Find where the given text appears and provide that cell's center as [X, Y] coordinate. 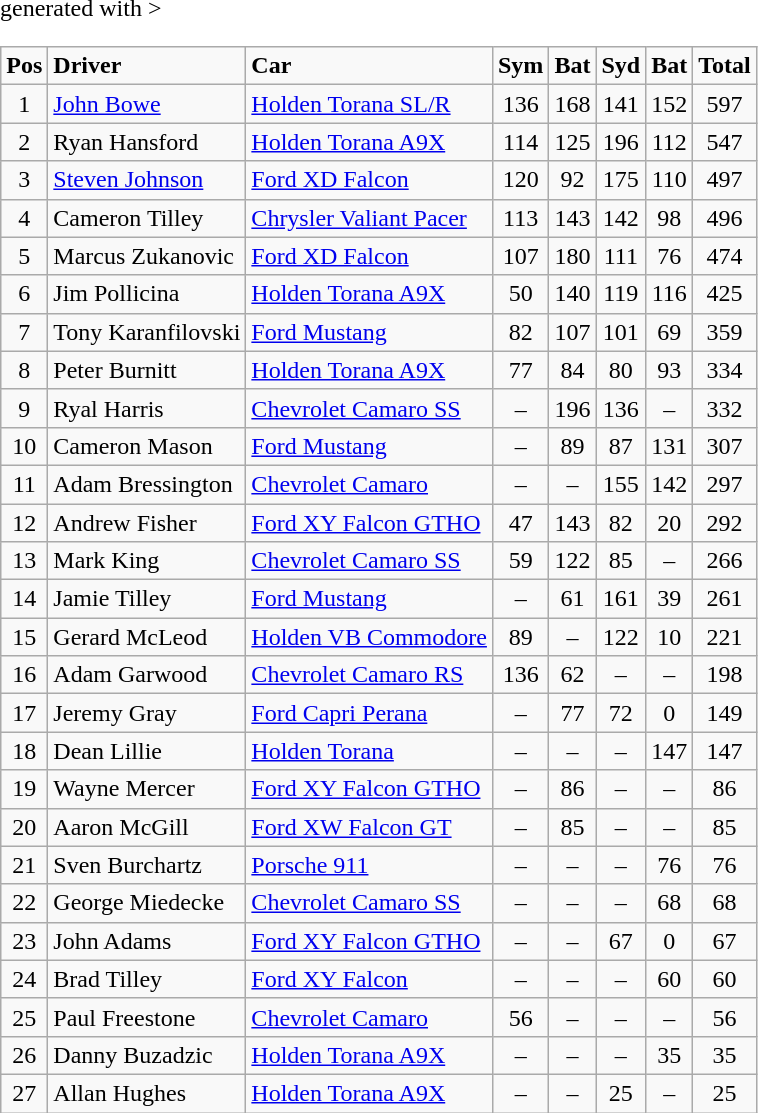
69 [670, 332]
Peter Burnitt [147, 370]
Jim Pollicina [147, 294]
Ryal Harris [147, 408]
14 [24, 599]
George Miedecke [147, 903]
Total [725, 66]
Syd [621, 66]
Ford Capri Perana [370, 713]
47 [520, 523]
266 [725, 561]
24 [24, 979]
Holden Torana [370, 751]
221 [725, 637]
8 [24, 370]
93 [670, 370]
155 [621, 484]
Danny Buzadzic [147, 1055]
597 [725, 104]
Gerard McLeod [147, 637]
180 [572, 256]
332 [725, 408]
62 [572, 675]
125 [572, 142]
17 [24, 713]
23 [24, 941]
87 [621, 446]
Sym [520, 66]
John Bowe [147, 104]
12 [24, 523]
9 [24, 408]
Marcus Zukanovic [147, 256]
496 [725, 218]
Cameron Mason [147, 446]
Ford XY Falcon [370, 979]
2 [24, 142]
261 [725, 599]
547 [725, 142]
Jeremy Gray [147, 713]
4 [24, 218]
61 [572, 599]
334 [725, 370]
Jamie Tilley [147, 599]
80 [621, 370]
98 [670, 218]
59 [520, 561]
21 [24, 865]
Paul Freestone [147, 1017]
84 [572, 370]
Aaron McGill [147, 827]
3 [24, 180]
Steven Johnson [147, 180]
Wayne Mercer [147, 789]
Mark King [147, 561]
John Adams [147, 941]
6 [24, 294]
39 [670, 599]
152 [670, 104]
Porsche 911 [370, 865]
Chevrolet Camaro RS [370, 675]
198 [725, 675]
Adam Bressington [147, 484]
359 [725, 332]
Allan Hughes [147, 1093]
16 [24, 675]
110 [670, 180]
92 [572, 180]
7 [24, 332]
307 [725, 446]
Pos [24, 66]
292 [725, 523]
149 [725, 713]
101 [621, 332]
Car [370, 66]
Sven Burchartz [147, 865]
119 [621, 294]
1 [24, 104]
131 [670, 446]
474 [725, 256]
Ryan Hansford [147, 142]
114 [520, 142]
116 [670, 294]
22 [24, 903]
Holden Torana SL/R [370, 104]
175 [621, 180]
141 [621, 104]
113 [520, 218]
497 [725, 180]
Holden VB Commodore [370, 637]
140 [572, 294]
50 [520, 294]
Driver [147, 66]
5 [24, 256]
15 [24, 637]
Ford XW Falcon GT [370, 827]
Chrysler Valiant Pacer [370, 218]
425 [725, 294]
Adam Garwood [147, 675]
161 [621, 599]
Dean Lillie [147, 751]
13 [24, 561]
Tony Karanfilovski [147, 332]
111 [621, 256]
19 [24, 789]
Brad Tilley [147, 979]
120 [520, 180]
Andrew Fisher [147, 523]
Cameron Tilley [147, 218]
297 [725, 484]
27 [24, 1093]
72 [621, 713]
18 [24, 751]
11 [24, 484]
168 [572, 104]
26 [24, 1055]
112 [670, 142]
